Pinpoint the cell where the given text exists, returning its (x, y) midpoint coordinate. 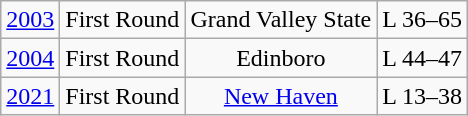
New Haven (281, 96)
Grand Valley State (281, 20)
2003 (30, 20)
L 36–65 (422, 20)
L 13–38 (422, 96)
2004 (30, 58)
L 44–47 (422, 58)
2021 (30, 96)
Edinboro (281, 58)
